Pinpoint the cell where the given text exists, returning its (x, y) midpoint coordinate. 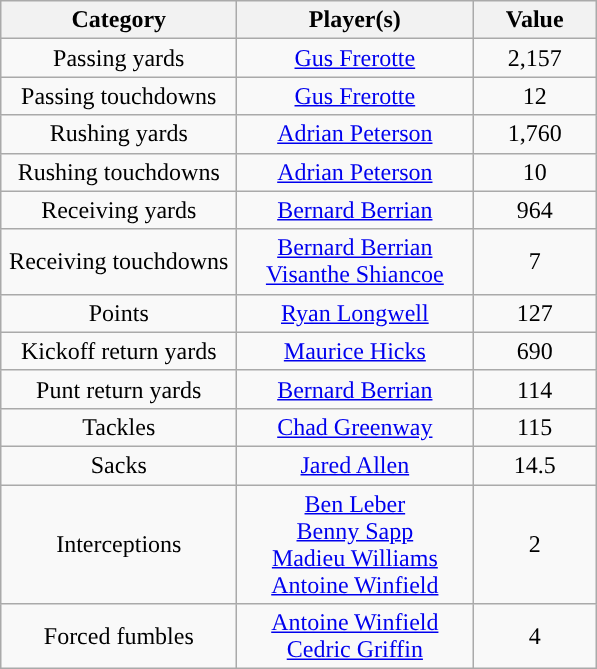
Sacks (119, 465)
2,157 (535, 58)
Receiving yards (119, 210)
Forced fumbles (119, 636)
Rushing touchdowns (119, 172)
10 (535, 172)
114 (535, 389)
115 (535, 427)
2 (535, 544)
7 (535, 262)
Points (119, 313)
Value (535, 20)
4 (535, 636)
Jared Allen (355, 465)
Rushing yards (119, 134)
Bernard BerrianVisanthe Shiancoe (355, 262)
127 (535, 313)
Passing touchdowns (119, 96)
Kickoff return yards (119, 351)
14.5 (535, 465)
Tackles (119, 427)
Passing yards (119, 58)
Interceptions (119, 544)
Maurice Hicks (355, 351)
Chad Greenway (355, 427)
Ryan Longwell (355, 313)
964 (535, 210)
Ben LeberBenny SappMadieu WilliamsAntoine Winfield (355, 544)
Receiving touchdowns (119, 262)
Punt return yards (119, 389)
Player(s) (355, 20)
Category (119, 20)
12 (535, 96)
690 (535, 351)
Antoine WinfieldCedric Griffin (355, 636)
1,760 (535, 134)
